Search for the cell housing the specified text and yield its (X, Y) center coordinate. 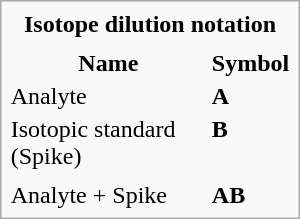
A (250, 96)
Analyte (108, 96)
Name (108, 63)
Symbol (250, 63)
AB (250, 195)
Isotopic standard (Spike) (108, 142)
Isotope dilution notation (150, 24)
B (250, 142)
Analyte + Spike (108, 195)
